Scan for the cell matching the given text and deliver its [X, Y] coordinate at center. 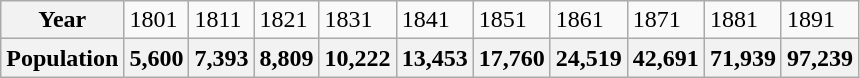
1861 [588, 20]
1841 [434, 20]
10,222 [358, 58]
24,519 [588, 58]
13,453 [434, 58]
1811 [222, 20]
1851 [512, 20]
1801 [156, 20]
42,691 [666, 58]
1881 [742, 20]
1831 [358, 20]
Year [62, 20]
5,600 [156, 58]
1891 [820, 20]
97,239 [820, 58]
8,809 [286, 58]
17,760 [512, 58]
1871 [666, 20]
Population [62, 58]
71,939 [742, 58]
7,393 [222, 58]
1821 [286, 20]
